Capture the cell that displays the provided text and extract its (X, Y) central coordinate. 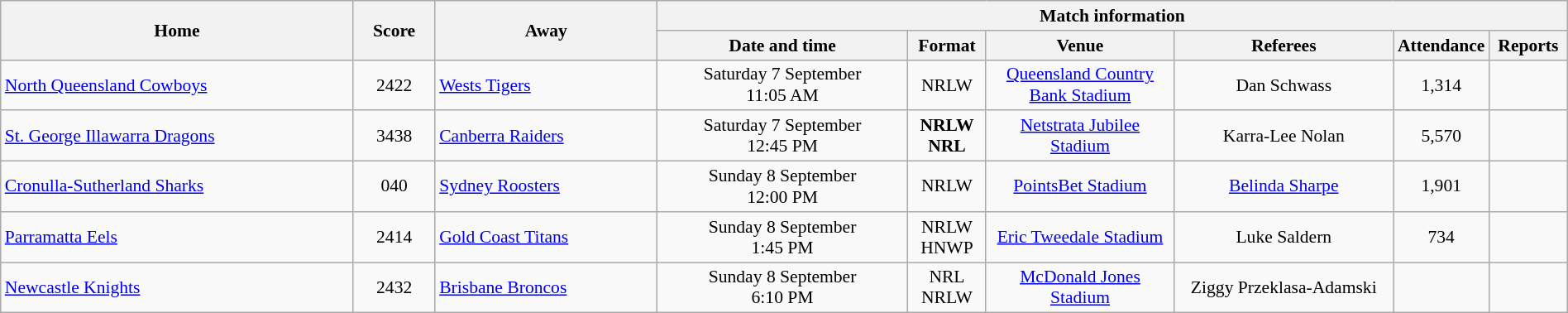
Belinda Sharpe (1284, 187)
Sunday 8 September6:10 PM (782, 288)
Newcastle Knights (177, 288)
Eric Tweedale Stadium (1080, 237)
2414 (394, 237)
NRLWHNWP (948, 237)
St. George Illawarra Dragons (177, 136)
2422 (394, 84)
NRLNRLW (948, 288)
NRLWNRL (948, 136)
040 (394, 187)
Sunday 8 September12:00 PM (782, 187)
5,570 (1441, 136)
1,901 (1441, 187)
Parramatta Eels (177, 237)
Score (394, 30)
Attendance (1441, 46)
Wests Tigers (546, 84)
Netstrata Jubilee Stadium (1080, 136)
Venue (1080, 46)
Date and time (782, 46)
Canberra Raiders (546, 136)
Queensland Country Bank Stadium (1080, 84)
734 (1441, 237)
Karra-Lee Nolan (1284, 136)
North Queensland Cowboys (177, 84)
Gold Coast Titans (546, 237)
McDonald Jones Stadium (1080, 288)
Luke Saldern (1284, 237)
Referees (1284, 46)
Sunday 8 September1:45 PM (782, 237)
Saturday 7 September11:05 AM (782, 84)
Ziggy Przeklasa-Adamski (1284, 288)
3438 (394, 136)
Dan Schwass (1284, 84)
1,314 (1441, 84)
Match information (1113, 16)
Saturday 7 September12:45 PM (782, 136)
Away (546, 30)
Format (948, 46)
Brisbane Broncos (546, 288)
Sydney Roosters (546, 187)
PointsBet Stadium (1080, 187)
Cronulla-Sutherland Sharks (177, 187)
Home (177, 30)
Reports (1528, 46)
2432 (394, 288)
